Detect which cell encompasses the target text, then output its (X, Y) center coordinate. 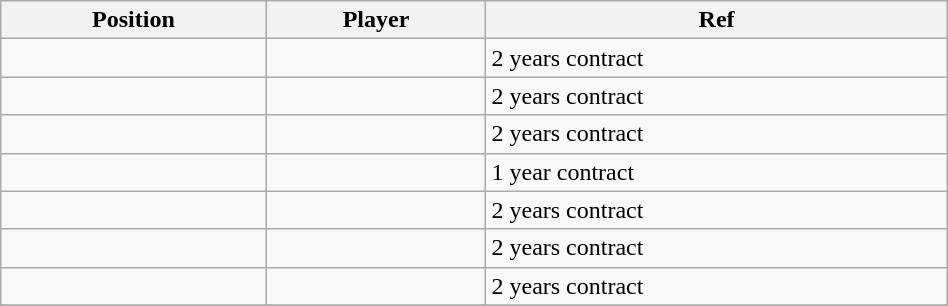
Ref (716, 20)
1 year contract (716, 172)
Position (134, 20)
Player (376, 20)
